Find where the given text appears and provide that cell's center as (X, Y) coordinate. 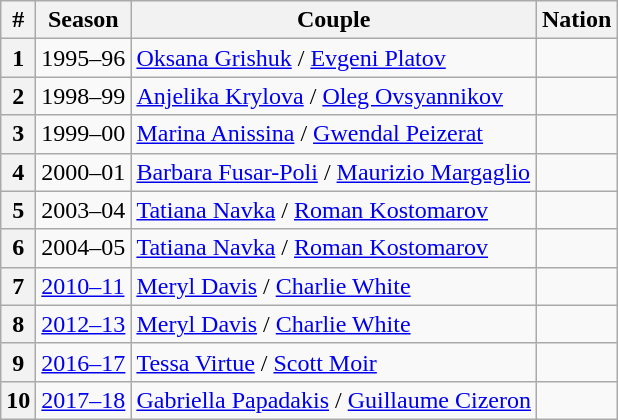
2012–13 (84, 324)
9 (18, 362)
Couple (334, 20)
1 (18, 58)
2004–05 (84, 248)
1998–99 (84, 96)
Anjelika Krylova / Oleg Ovsyannikov (334, 96)
Gabriella Papadakis / Guillaume Cizeron (334, 400)
# (18, 20)
7 (18, 286)
5 (18, 210)
Nation (577, 20)
2017–18 (84, 400)
1995–96 (84, 58)
2000–01 (84, 172)
2016–17 (84, 362)
8 (18, 324)
2010–11 (84, 286)
3 (18, 134)
10 (18, 400)
4 (18, 172)
6 (18, 248)
2 (18, 96)
2003–04 (84, 210)
Barbara Fusar-Poli / Maurizio Margaglio (334, 172)
1999–00 (84, 134)
Tessa Virtue / Scott Moir (334, 362)
Marina Anissina / Gwendal Peizerat (334, 134)
Season (84, 20)
Oksana Grishuk / Evgeni Platov (334, 58)
